Pinpoint the cell where the given text exists, returning its (X, Y) midpoint coordinate. 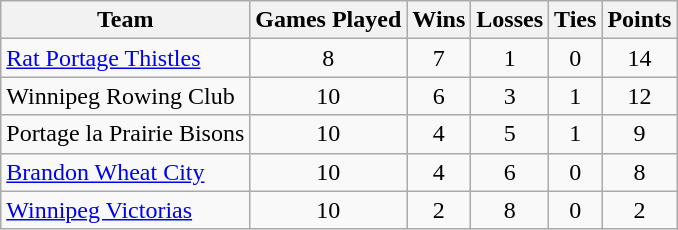
Games Played (328, 20)
5 (510, 134)
Losses (510, 20)
3 (510, 96)
Team (126, 20)
Wins (439, 20)
Brandon Wheat City (126, 172)
Rat Portage Thistles (126, 58)
Winnipeg Rowing Club (126, 96)
14 (640, 58)
Winnipeg Victorias (126, 210)
Portage la Prairie Bisons (126, 134)
12 (640, 96)
Ties (576, 20)
7 (439, 58)
9 (640, 134)
Points (640, 20)
